Return (X, Y) of the center of cell containing provided text 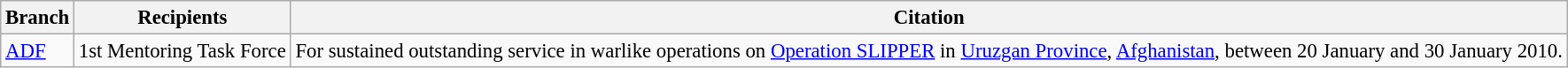
1st Mentoring Task Force (182, 51)
Branch (37, 18)
Recipients (182, 18)
ADF (37, 51)
Citation (928, 18)
